Detect which cell encompasses the target text, then output its [x, y] center coordinate. 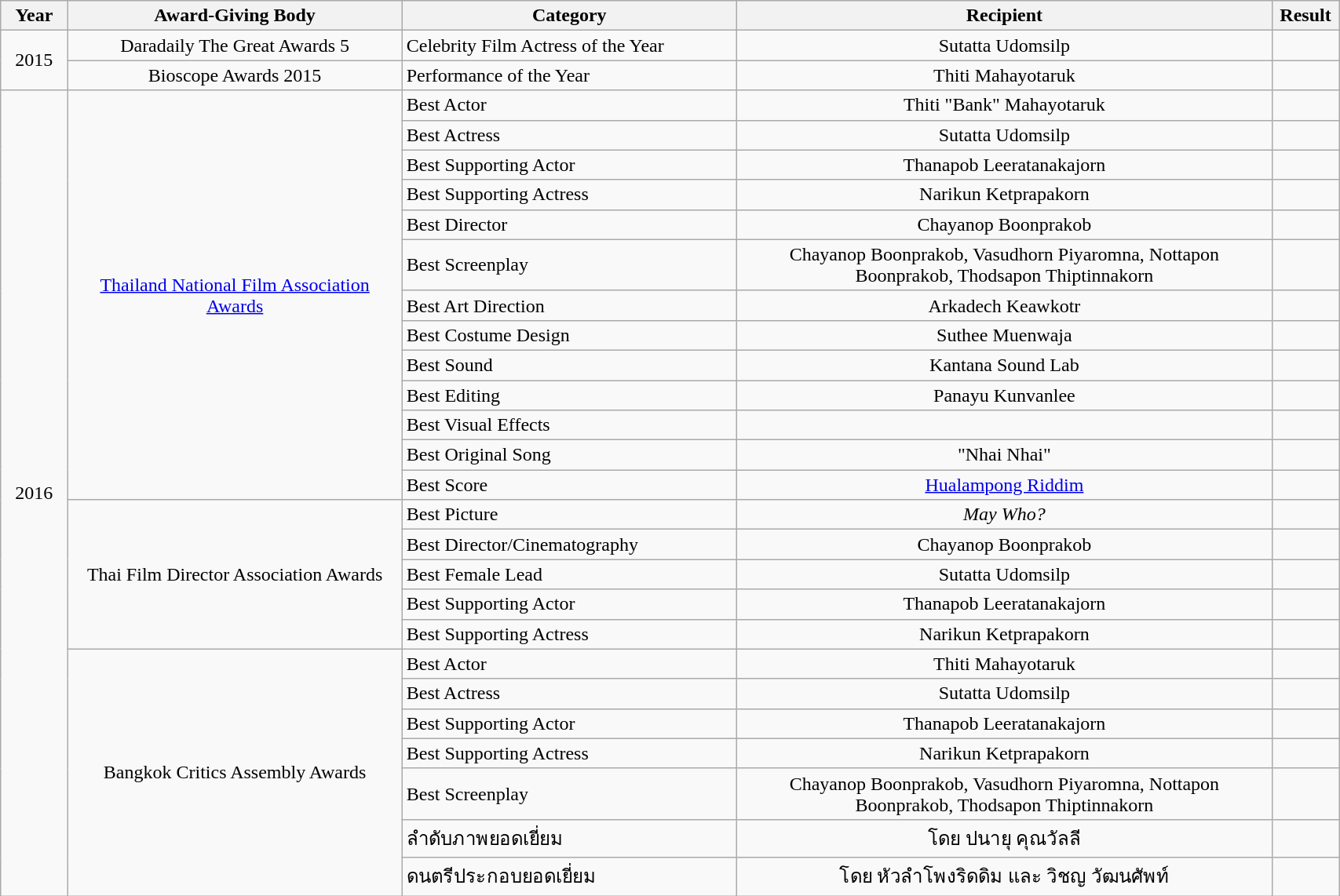
ดนตรีประกอบยอดเยี่ยม [569, 877]
Best Original Song [569, 455]
Best Sound [569, 365]
May Who? [1004, 515]
2016 [35, 493]
Arkadech Keawkotr [1004, 305]
Best Art Direction [569, 305]
Thai Film Director Association Awards [235, 574]
Kantana Sound Lab [1004, 365]
Daradaily The Great Awards 5 [235, 46]
Best Picture [569, 515]
Result [1305, 16]
Thiti "Bank" Mahayotaruk [1004, 105]
โดย ปนายุ คุณวัลลี [1004, 838]
Best Female Lead [569, 574]
Best Visual Effects [569, 425]
Thailand National Film Association Awards [235, 295]
2015 [35, 60]
Year [35, 16]
Panayu Kunvanlee [1004, 395]
Celebrity Film Actress of the Year [569, 46]
โดย หัวลำโพงริดดิม และ วิชญ วัฒนศัพท์ [1004, 877]
ลำดับภาพยอดเยี่ยม [569, 838]
Best Director [569, 224]
Bangkok Critics Assembly Awards [235, 772]
Best Score [569, 485]
Award-Giving Body [235, 16]
Recipient [1004, 16]
Bioscope Awards 2015 [235, 75]
Category [569, 16]
Suthee Muenwaja [1004, 335]
Best Editing [569, 395]
Hualampong Riddim [1004, 485]
Best Director/Cinematography [569, 545]
Best Costume Design [569, 335]
Performance of the Year [569, 75]
"Nhai Nhai" [1004, 455]
